Detect which cell encompasses the target text, then output its [x, y] center coordinate. 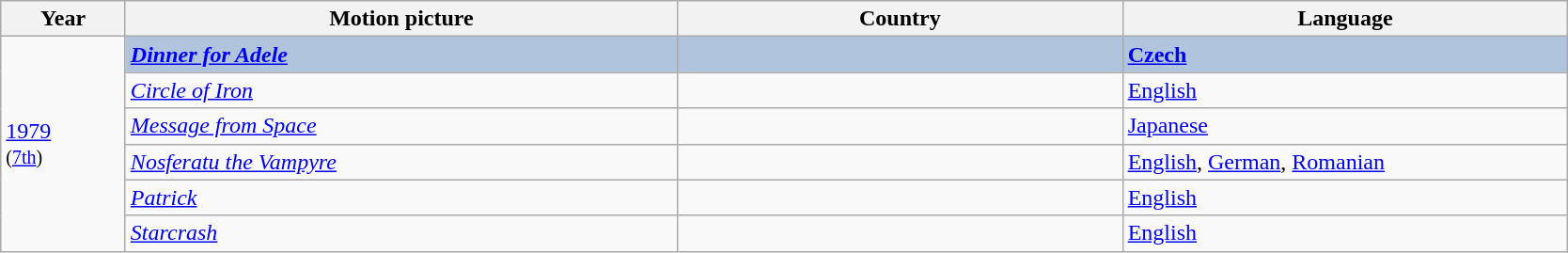
Patrick [400, 198]
Message from Space [400, 126]
Country [901, 19]
Czech [1345, 55]
English, German, Romanian [1345, 162]
Dinner for Adele [400, 55]
Motion picture [400, 19]
Nosferatu the Vampyre [400, 162]
Starcrash [400, 233]
Circle of Iron [400, 90]
1979(7th) [64, 144]
Japanese [1345, 126]
Year [64, 19]
Language [1345, 19]
